Scan for the cell matching the given text and deliver its (X, Y) coordinate at center. 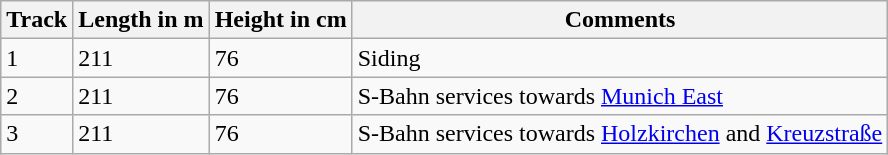
1 (37, 58)
Siding (620, 58)
3 (37, 134)
Track (37, 20)
S-Bahn services towards Munich East (620, 96)
Height in cm (280, 20)
Length in m (141, 20)
S-Bahn services towards Holzkirchen and Kreuzstraße (620, 134)
Comments (620, 20)
2 (37, 96)
